Detect which cell encompasses the target text, then output its (X, Y) center coordinate. 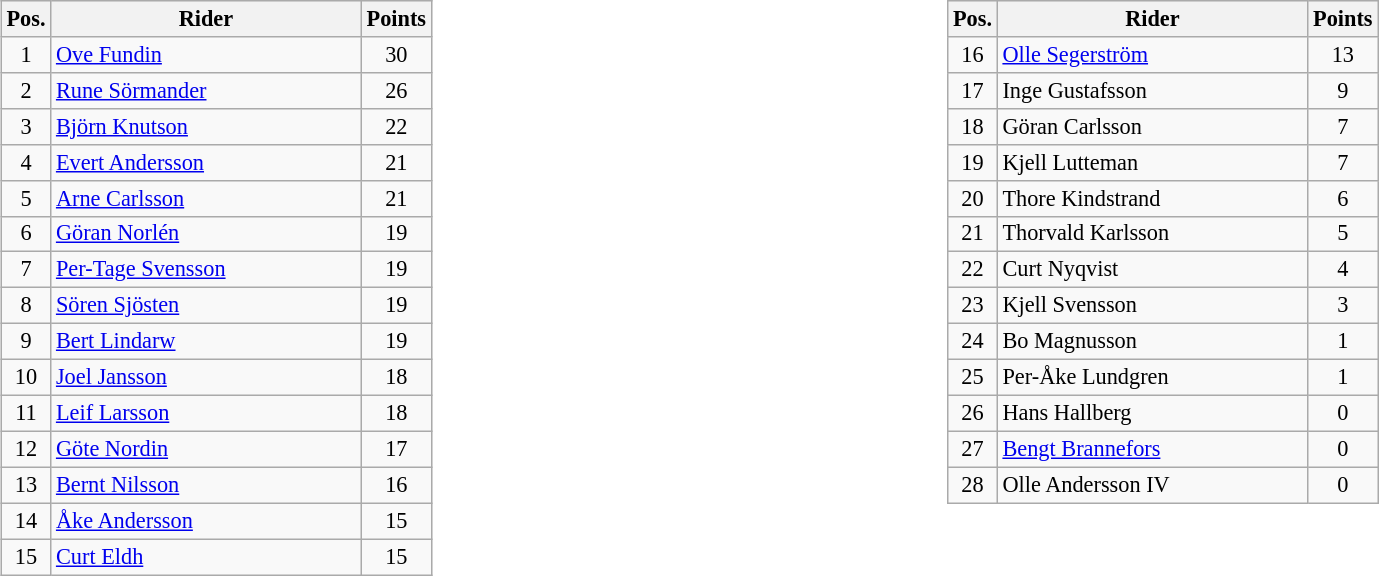
Göte Nordin (206, 449)
Arne Carlsson (206, 198)
Inge Gustafsson (1152, 90)
12 (26, 449)
14 (26, 521)
Curt Nyqvist (1152, 270)
23 (972, 306)
Sören Sjösten (206, 306)
Thore Kindstrand (1152, 198)
24 (972, 342)
Per-Tage Svensson (206, 270)
Göran Norlén (206, 234)
8 (26, 306)
Curt Eldh (206, 557)
30 (396, 54)
Göran Carlsson (1152, 126)
Thorvald Karlsson (1152, 234)
Kjell Lutteman (1152, 162)
Bernt Nilsson (206, 485)
Bo Magnusson (1152, 342)
Rune Sörmander (206, 90)
11 (26, 414)
Åke Andersson (206, 521)
Bert Lindarw (206, 342)
Ove Fundin (206, 54)
Hans Hallberg (1152, 414)
Kjell Svensson (1152, 306)
Leif Larsson (206, 414)
25 (972, 378)
27 (972, 449)
Joel Jansson (206, 378)
Björn Knutson (206, 126)
Evert Andersson (206, 162)
28 (972, 485)
10 (26, 378)
2 (26, 90)
Bengt Brannefors (1152, 449)
Olle Andersson IV (1152, 485)
Olle Segerström (1152, 54)
20 (972, 198)
Per-Åke Lundgren (1152, 378)
